Capture the cell that displays the provided text and extract its (x, y) central coordinate. 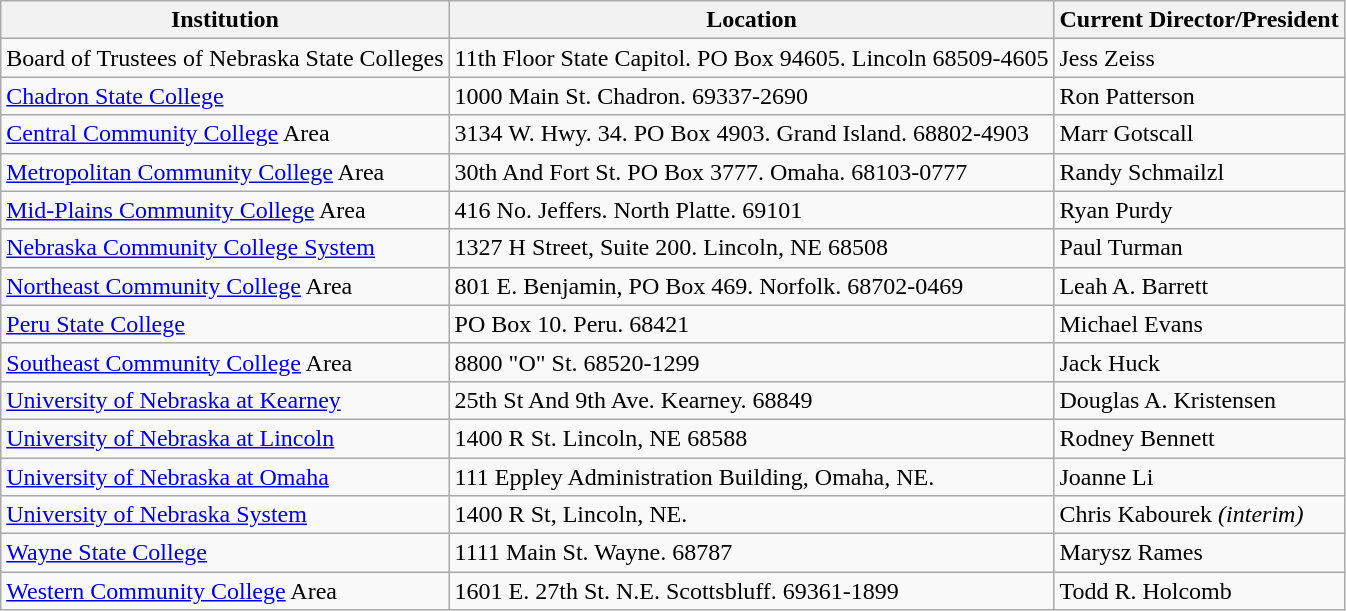
1111 Main St. Wayne. 68787 (752, 553)
Northeast Community College Area (225, 286)
Southeast Community College Area (225, 362)
Wayne State College (225, 553)
Ron Patterson (1199, 96)
University of Nebraska System (225, 515)
Central Community College Area (225, 134)
Leah A. Barrett (1199, 286)
Joanne Li (1199, 477)
Jack Huck (1199, 362)
30th And Fort St. PO Box 3777. Omaha. 68103-0777 (752, 172)
Institution (225, 20)
1000 Main St. Chadron. 69337-2690 (752, 96)
Jess Zeiss (1199, 58)
1601 E. 27th St. N.E. Scottsbluff. 69361-1899 (752, 591)
11th Floor State Capitol. PO Box 94605. Lincoln 68509-4605 (752, 58)
Todd R. Holcomb (1199, 591)
Chris Kabourek (interim) (1199, 515)
Chadron State College (225, 96)
Location (752, 20)
1327 H Street, Suite 200. Lincoln, NE 68508 (752, 248)
Board of Trustees of Nebraska State Colleges (225, 58)
Western Community College Area (225, 591)
Current Director/President (1199, 20)
Paul Turman (1199, 248)
416 No. Jeffers. North Platte. 69101 (752, 210)
1400 R St. Lincoln, NE 68588 (752, 438)
Randy Schmailzl (1199, 172)
University of Nebraska at Kearney (225, 400)
801 E. Benjamin, PO Box 469. Norfolk. 68702-0469 (752, 286)
Douglas A. Kristensen (1199, 400)
Michael Evans (1199, 324)
University of Nebraska at Omaha (225, 477)
PO Box 10. Peru. 68421 (752, 324)
3134 W. Hwy. 34. PO Box 4903. Grand Island. 68802-4903 (752, 134)
Rodney Bennett (1199, 438)
8800 "O" St. 68520-1299 (752, 362)
1400 R St, Lincoln, NE. (752, 515)
Marr Gotscall (1199, 134)
Ryan Purdy (1199, 210)
Nebraska Community College System (225, 248)
111 Eppley Administration Building, Omaha, NE. (752, 477)
University of Nebraska at Lincoln (225, 438)
Marysz Rames (1199, 553)
Metropolitan Community College Area (225, 172)
Mid-Plains Community College Area (225, 210)
25th St And 9th Ave. Kearney. 68849 (752, 400)
Peru State College (225, 324)
